Detect which cell encompasses the target text, then output its (x, y) center coordinate. 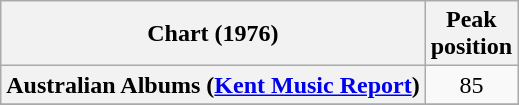
Australian Albums (Kent Music Report) (213, 85)
85 (471, 85)
Peakposition (471, 34)
Chart (1976) (213, 34)
